Find where the given text appears and provide that cell's center as (x, y) coordinate. 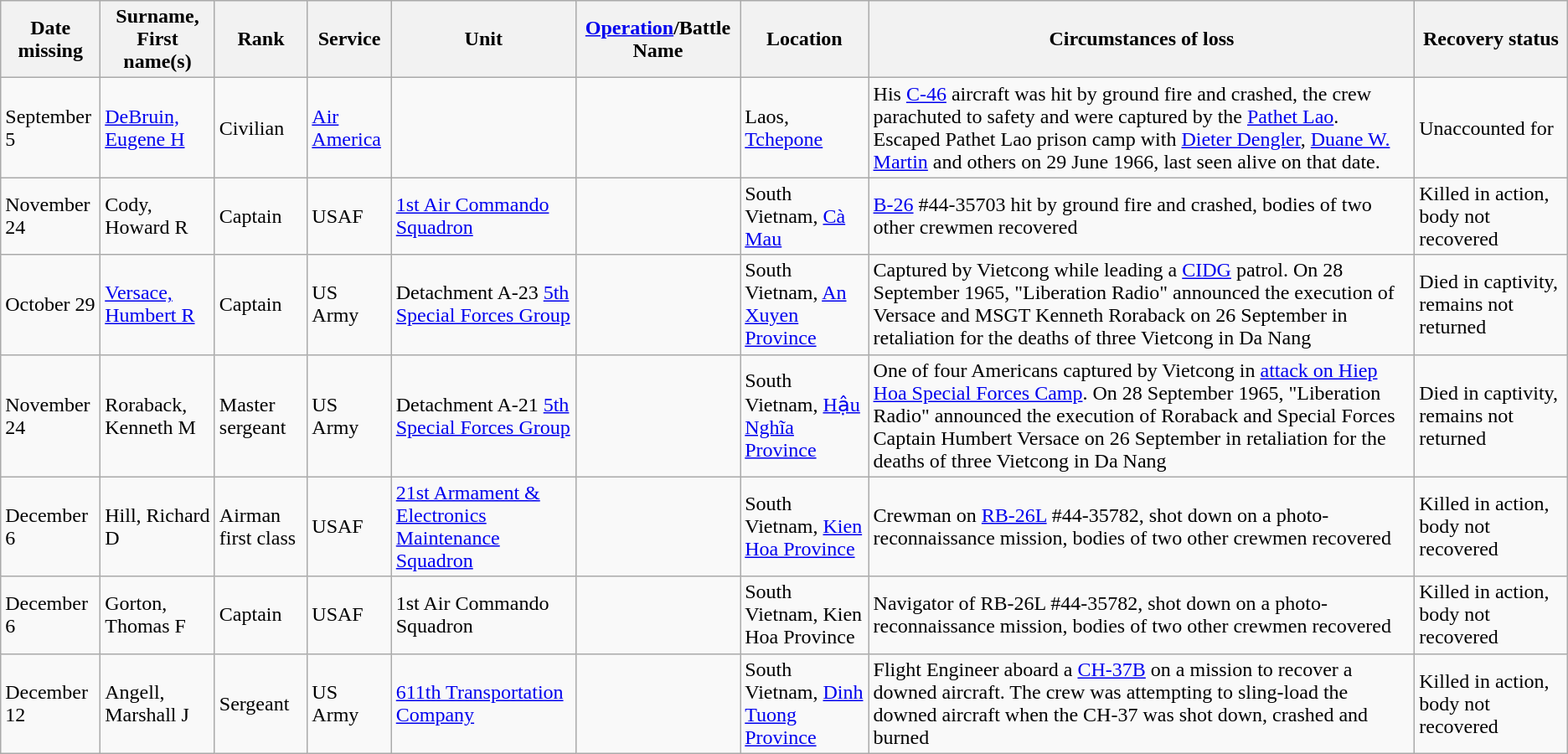
Rank (261, 39)
Roraback, Kenneth M (157, 416)
Versace, Humbert R (157, 305)
Surname, First name(s) (157, 39)
Air America (349, 127)
Crewman on RB-26L #44-35782, shot down on a photo-reconnaissance mission, bodies of two other crewmen recovered (1142, 526)
Sergeant (261, 704)
Civilian (261, 127)
South Vietnam, Cà Mau (804, 216)
Detachment A-23 5th Special Forces Group (483, 305)
DeBruin, Eugene H (157, 127)
Unaccounted for (1491, 127)
Circumstances of loss (1142, 39)
Detachment A-21 5th Special Forces Group (483, 416)
Location (804, 39)
21st Armament & Electronics Maintenance Squadron (483, 526)
Master sergeant (261, 416)
Recovery status (1491, 39)
Angell, Marshall J (157, 704)
Unit (483, 39)
October 29 (50, 305)
B-26 #44-35703 hit by ground fire and crashed, bodies of two other crewmen recovered (1142, 216)
South Vietnam, An Xuyen Province (804, 305)
Navigator of RB-26L #44-35782, shot down on a photo-reconnaissance mission, bodies of two other crewmen recovered (1142, 615)
611th Transportation Company (483, 704)
South Vietnam, Hậu Nghĩa Province (804, 416)
Laos, Tchepone (804, 127)
Service (349, 39)
Gorton, Thomas F (157, 615)
South Vietnam, Dinh Tuong Province (804, 704)
Hill, Richard D (157, 526)
Date missing (50, 39)
Operation/Battle Name (658, 39)
December 12 (50, 704)
September 5 (50, 127)
Cody, Howard R (157, 216)
Airman first class (261, 526)
